Extract the (X, Y) coordinate from the center of the cell holding the provided text.  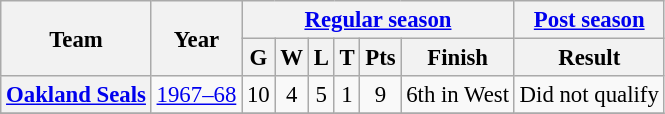
Year (196, 38)
5 (321, 95)
1 (347, 95)
9 (380, 95)
L (321, 58)
10 (258, 95)
Finish (458, 58)
Pts (380, 58)
Oakland Seals (76, 95)
4 (292, 95)
Team (76, 38)
Regular season (378, 20)
1967–68 (196, 95)
W (292, 58)
Post season (589, 20)
Result (589, 58)
G (258, 58)
T (347, 58)
6th in West (458, 95)
Did not qualify (589, 95)
